Capture the cell that displays the provided text and extract its [X, Y] central coordinate. 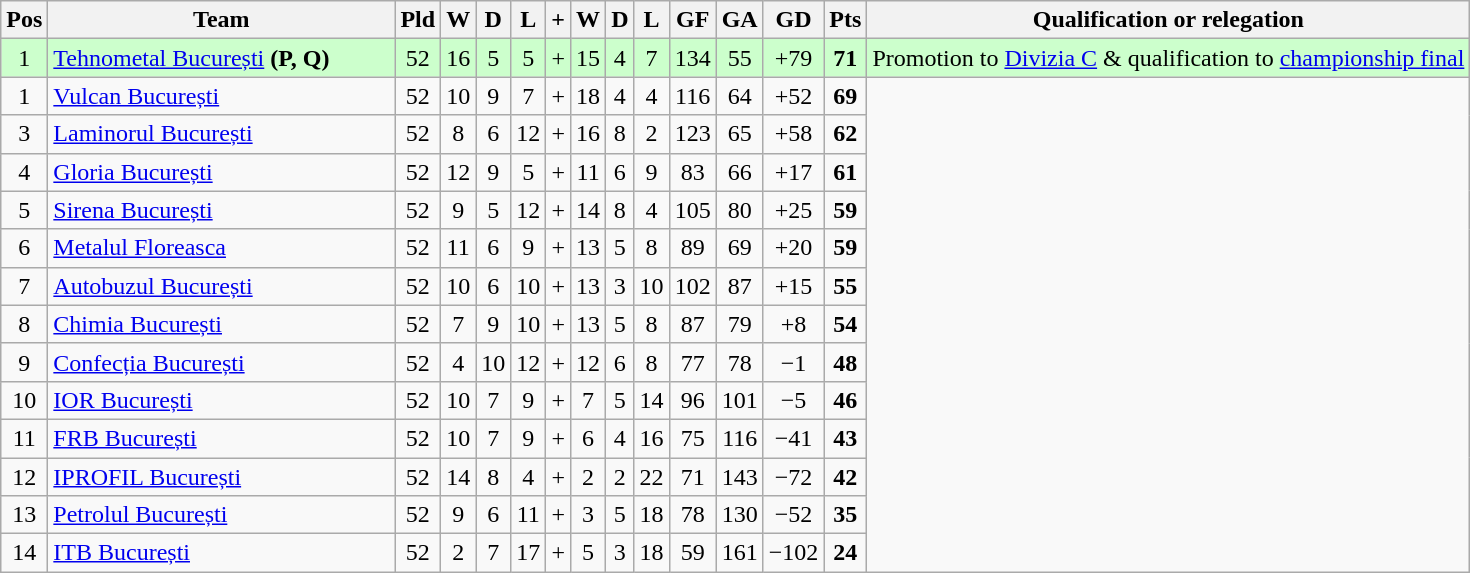
+20 [794, 248]
64 [740, 96]
ITB București [222, 553]
Pos [24, 20]
−1 [794, 362]
Promotion to Divizia C & qualification to championship final [1168, 58]
75 [692, 438]
79 [740, 324]
−41 [794, 438]
65 [740, 134]
Sirena București [222, 210]
54 [846, 324]
134 [692, 58]
Vulcan București [222, 96]
143 [740, 477]
43 [846, 438]
80 [740, 210]
22 [652, 477]
GA [740, 20]
15 [588, 58]
+58 [794, 134]
83 [692, 172]
Metalul Floreasca [222, 248]
Gloria București [222, 172]
35 [846, 515]
61 [846, 172]
−72 [794, 477]
Chimia București [222, 324]
96 [692, 400]
77 [692, 362]
+52 [794, 96]
48 [846, 362]
+8 [794, 324]
Tehnometal București (P, Q) [222, 58]
Confecția București [222, 362]
130 [740, 515]
46 [846, 400]
89 [692, 248]
Petrolul București [222, 515]
42 [846, 477]
Team [222, 20]
Laminorul București [222, 134]
+15 [794, 286]
101 [740, 400]
102 [692, 286]
IPROFIL București [222, 477]
+17 [794, 172]
GF [692, 20]
+25 [794, 210]
Autobuzul București [222, 286]
123 [692, 134]
GD [794, 20]
−102 [794, 553]
−5 [794, 400]
+79 [794, 58]
24 [846, 553]
62 [846, 134]
IOR București [222, 400]
Pts [846, 20]
161 [740, 553]
−52 [794, 515]
105 [692, 210]
Pld [418, 20]
Qualification or relegation [1168, 20]
17 [528, 553]
66 [740, 172]
FRB București [222, 438]
